Pinpoint the cell where the given text exists, returning its [X, Y] midpoint coordinate. 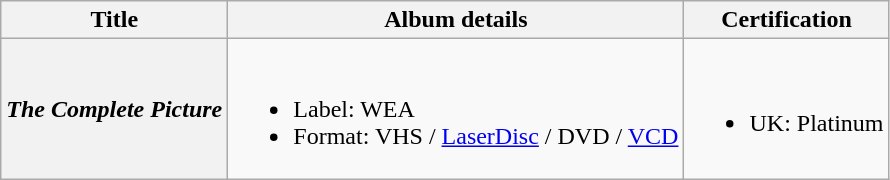
The Complete Picture [114, 109]
Title [114, 20]
UK: Platinum [786, 109]
Label: WEAFormat: VHS / LaserDisc / DVD / VCD [456, 109]
Album details [456, 20]
Certification [786, 20]
